Locate the cell with the specified text and output its (X, Y) center coordinate. 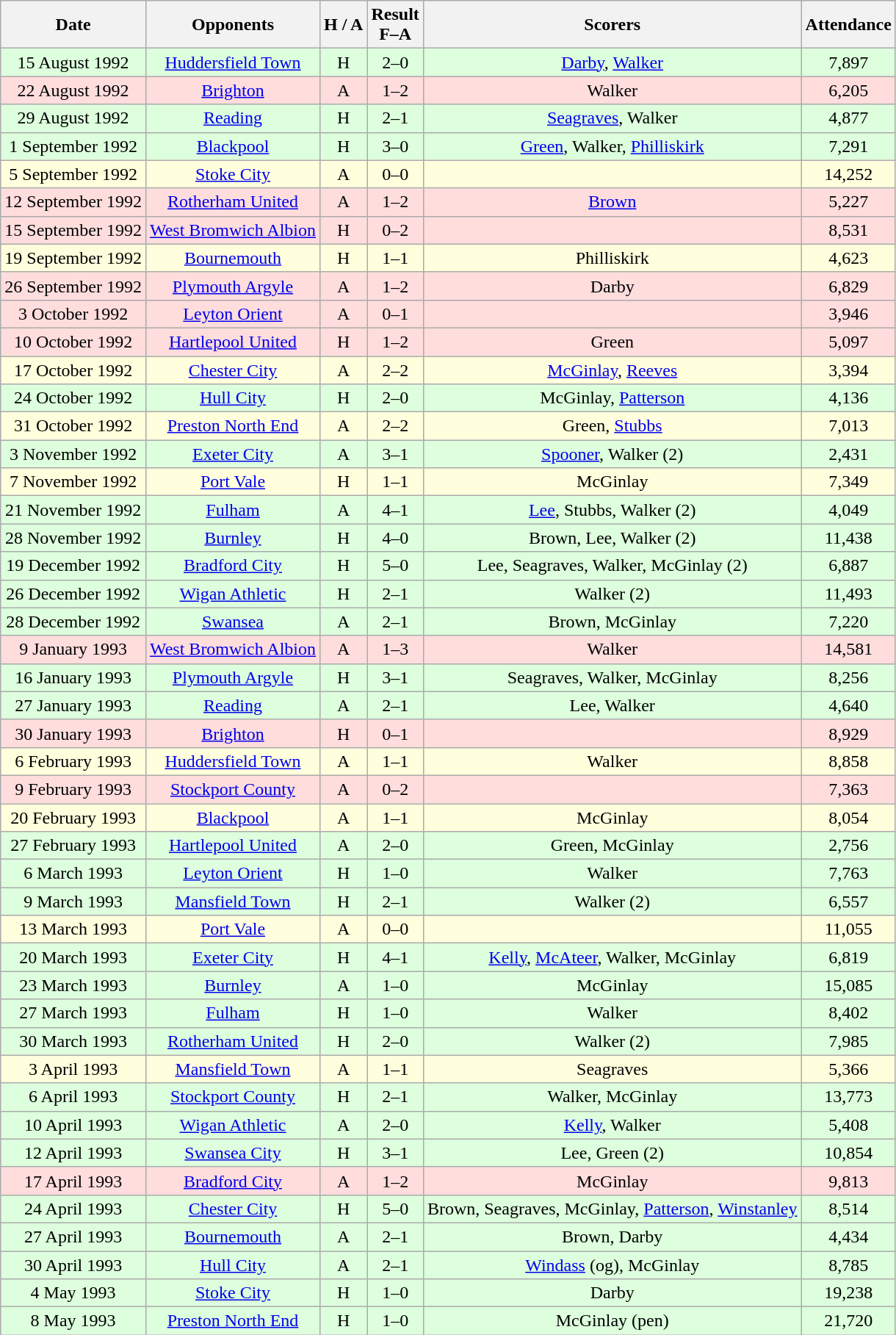
4,434 (848, 1237)
4–0 (395, 538)
30 April 1993 (73, 1264)
6,205 (848, 90)
McGinlay (pen) (613, 1321)
9 February 1993 (73, 789)
8 May 1993 (73, 1321)
5 September 1992 (73, 174)
4,136 (848, 398)
11,055 (848, 929)
Scorers (613, 25)
Brown, Seagraves, McGinlay, Patterson, Winstanley (613, 1209)
Lee, Green (2) (613, 1153)
6 April 1993 (73, 1097)
1 September 1992 (73, 146)
Attendance (848, 25)
19 September 1992 (73, 258)
ResultF–A (395, 25)
McGinlay, Patterson (613, 398)
5,097 (848, 342)
24 October 1992 (73, 398)
Lee, Seagraves, Walker, McGinlay (2) (613, 566)
7,985 (848, 1041)
8,531 (848, 230)
Spooner, Walker (2) (613, 454)
9 March 1993 (73, 902)
Green, Walker, Philliskirk (613, 146)
17 April 1993 (73, 1181)
28 November 1992 (73, 538)
24 April 1993 (73, 1209)
Lee, Walker (613, 705)
16 January 1993 (73, 677)
11,438 (848, 538)
7,291 (848, 146)
12 April 1993 (73, 1153)
6,829 (848, 286)
Brown, Lee, Walker (2) (613, 538)
3,394 (848, 370)
8,054 (848, 818)
Darby, Walker (613, 62)
26 December 1992 (73, 594)
8,929 (848, 733)
28 December 1992 (73, 622)
31 October 1992 (73, 426)
13,773 (848, 1097)
Green, Stubbs (613, 426)
30 March 1993 (73, 1041)
Kelly, McAteer, Walker, McGinlay (613, 957)
11,493 (848, 594)
Seagraves, Walker (613, 118)
8,402 (848, 1013)
10,854 (848, 1153)
6 February 1993 (73, 761)
5,408 (848, 1125)
10 October 1992 (73, 342)
7,220 (848, 622)
4,640 (848, 705)
7,763 (848, 874)
27 March 1993 (73, 1013)
Philliskirk (613, 258)
6,557 (848, 902)
21,720 (848, 1321)
3–0 (395, 146)
Kelly, Walker (613, 1125)
4,049 (848, 510)
3 October 1992 (73, 314)
22 August 1992 (73, 90)
Windass (og), McGinlay (613, 1264)
5,366 (848, 1069)
5,227 (848, 202)
Brown, Darby (613, 1237)
12 September 1992 (73, 202)
3 November 1992 (73, 454)
13 March 1993 (73, 929)
Swansea City (232, 1153)
9 January 1993 (73, 649)
15 August 1992 (73, 62)
2,756 (848, 846)
7,363 (848, 789)
Brown, McGinlay (613, 622)
27 April 1993 (73, 1237)
7,013 (848, 426)
8,858 (848, 761)
H / A (344, 25)
Seagraves (613, 1069)
27 February 1993 (73, 846)
Green (613, 342)
2,431 (848, 454)
1–3 (395, 649)
McGinlay, Reeves (613, 370)
10 April 1993 (73, 1125)
6,819 (848, 957)
27 January 1993 (73, 705)
23 March 1993 (73, 985)
14,252 (848, 174)
6,887 (848, 566)
30 January 1993 (73, 733)
6 March 1993 (73, 874)
3 April 1993 (73, 1069)
14,581 (848, 649)
4,877 (848, 118)
9,813 (848, 1181)
8,256 (848, 677)
8,514 (848, 1209)
26 September 1992 (73, 286)
29 August 1992 (73, 118)
4,623 (848, 258)
19,238 (848, 1293)
15 September 1992 (73, 230)
7,349 (848, 482)
Green, McGinlay (613, 846)
Walker, McGinlay (613, 1097)
Swansea (232, 622)
Seagraves, Walker, McGinlay (613, 677)
15,085 (848, 985)
7 November 1992 (73, 482)
Lee, Stubbs, Walker (2) (613, 510)
8,785 (848, 1264)
20 March 1993 (73, 957)
7,897 (848, 62)
19 December 1992 (73, 566)
21 November 1992 (73, 510)
Opponents (232, 25)
20 February 1993 (73, 818)
17 October 1992 (73, 370)
Brown (613, 202)
3,946 (848, 314)
4 May 1993 (73, 1293)
Date (73, 25)
